Find where the given text appears and provide that cell's center as (X, Y) coordinate. 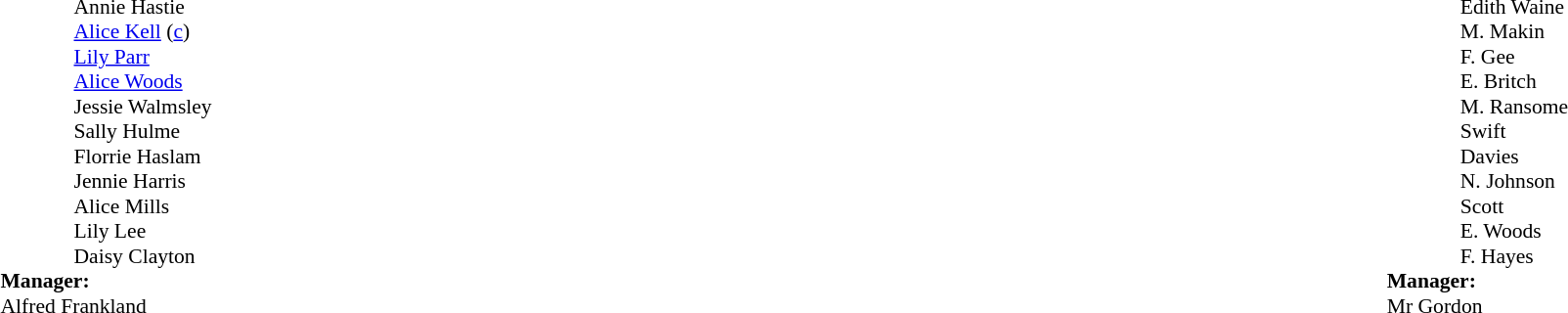
Alice Mills (221, 206)
Alice Woods (221, 81)
Lily Parr (221, 57)
Alice Kell (c) (221, 32)
Florrie Haslam (221, 156)
Jennie Harris (221, 181)
Jessie Walmsley (221, 107)
Lily Lee (221, 232)
Sally Hulme (221, 132)
Daisy Clayton (221, 256)
Manager: (690, 281)
